Provide the (X, Y) coordinate of the cell's center where the given text is located.  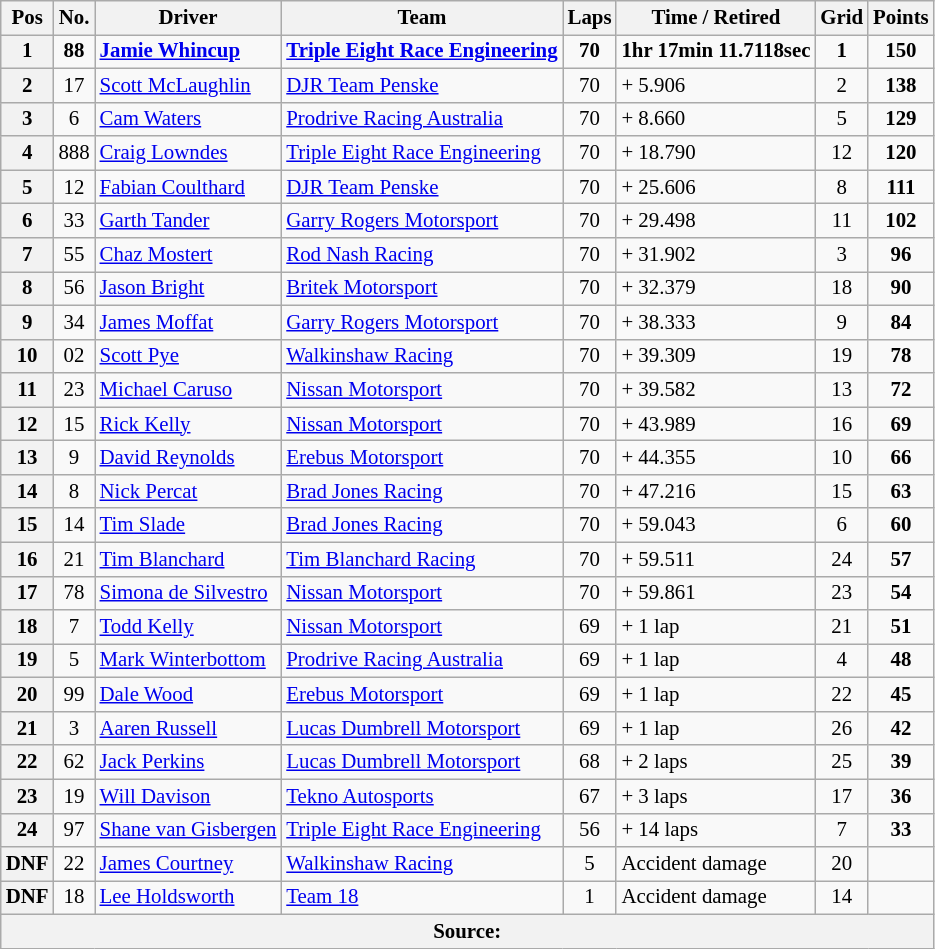
Tim Blanchard (188, 559)
36 (900, 796)
+ 38.333 (716, 322)
Nick Percat (188, 491)
Will Davison (188, 796)
+ 3 laps (716, 796)
Shane van Gisbergen (188, 830)
68 (590, 762)
138 (900, 85)
39 (900, 762)
+ 2 laps (716, 762)
Aaren Russell (188, 728)
111 (900, 187)
Tim Slade (188, 525)
62 (74, 762)
Points (900, 18)
88 (74, 51)
48 (900, 661)
+ 29.498 (716, 221)
Rick Kelly (188, 424)
+ 39.582 (716, 390)
Chaz Mostert (188, 255)
02 (74, 356)
57 (900, 559)
Lee Holdsworth (188, 898)
Cam Waters (188, 119)
+ 43.989 (716, 424)
102 (900, 221)
120 (900, 153)
+ 59.861 (716, 593)
84 (900, 322)
Time / Retired (716, 18)
+ 14 laps (716, 830)
+ 8.660 (716, 119)
James Moffat (188, 322)
Britek Motorsport (422, 288)
Grid (842, 18)
Laps (590, 18)
Mark Winterbottom (188, 661)
Todd Kelly (188, 627)
97 (74, 830)
+ 59.043 (716, 525)
26 (842, 728)
63 (900, 491)
150 (900, 51)
Rod Nash Racing (422, 255)
Fabian Coulthard (188, 187)
96 (900, 255)
60 (900, 525)
No. (74, 18)
David Reynolds (188, 458)
Michael Caruso (188, 390)
1hr 17min 11.7118sec (716, 51)
Scott Pye (188, 356)
Tekno Autosports (422, 796)
129 (900, 119)
72 (900, 390)
Simona de Silvestro (188, 593)
55 (74, 255)
99 (74, 695)
54 (900, 593)
+ 31.902 (716, 255)
45 (900, 695)
+ 32.379 (716, 288)
+ 25.606 (716, 187)
Tim Blanchard Racing (422, 559)
Team 18 (422, 898)
Jason Bright (188, 288)
Garth Tander (188, 221)
90 (900, 288)
51 (900, 627)
James Courtney (188, 864)
Dale Wood (188, 695)
Scott McLaughlin (188, 85)
25 (842, 762)
Driver (188, 18)
Jack Perkins (188, 762)
+ 18.790 (716, 153)
888 (74, 153)
+ 47.216 (716, 491)
Pos (28, 18)
+ 5.906 (716, 85)
42 (900, 728)
67 (590, 796)
34 (74, 322)
+ 44.355 (716, 458)
Team (422, 18)
+ 39.309 (716, 356)
+ 59.511 (716, 559)
66 (900, 458)
Craig Lowndes (188, 153)
Source: (468, 931)
Jamie Whincup (188, 51)
